Search for the cell housing the specified text and yield its [x, y] center coordinate. 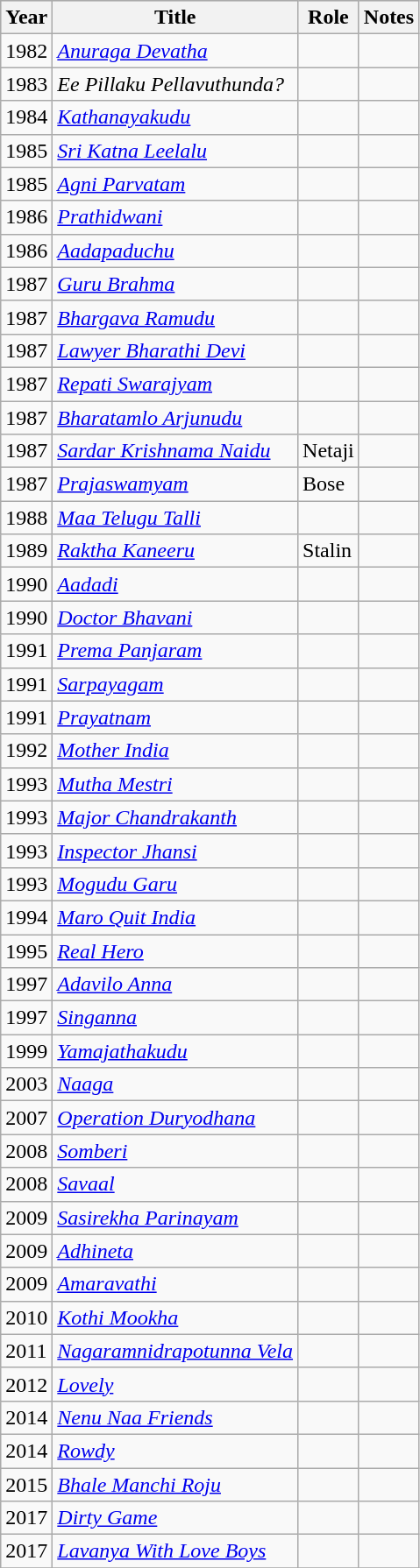
1984 [26, 117]
1989 [26, 551]
Major Chandrakanth [175, 817]
Stalin [329, 551]
2007 [26, 1118]
Aadadi [175, 584]
2010 [26, 1317]
Adavilo Anna [175, 985]
Nagaramnidrapotunna Vela [175, 1351]
1995 [26, 950]
Singanna [175, 1018]
Adhineta [175, 1251]
Yamajathakudu [175, 1051]
Amaravathi [175, 1284]
Bose [329, 484]
Sasirekha Parinayam [175, 1218]
Mutha Mestri [175, 784]
Kothi Mookha [175, 1317]
Doctor Bhavani [175, 618]
1992 [26, 751]
Prema Panjaram [175, 651]
Real Hero [175, 950]
1999 [26, 1051]
Maro Quit India [175, 917]
Bhargava Ramudu [175, 317]
Savaal [175, 1184]
2012 [26, 1384]
Nenu Naa Friends [175, 1417]
Repati Swarajyam [175, 384]
Anuraga Devatha [175, 51]
Netaji [329, 451]
Somberi [175, 1151]
Lavanya With Love Boys [175, 1551]
Raktha Kaneeru [175, 551]
Sarpayagam [175, 684]
Role [329, 18]
1983 [26, 84]
1982 [26, 51]
Prathidwani [175, 217]
Guru Brahma [175, 284]
Year [26, 18]
Sri Katna Leelalu [175, 151]
Maa Telugu Talli [175, 518]
Mogudu Garu [175, 884]
Lawyer Bharathi Devi [175, 350]
2011 [26, 1351]
Aadapaduchu [175, 251]
Agni Parvatam [175, 184]
1988 [26, 518]
Dirty Game [175, 1518]
Sardar Krishnama Naidu [175, 451]
Mother India [175, 751]
Lovely [175, 1384]
Operation Duryodhana [175, 1118]
Prajaswamyam [175, 484]
Title [175, 18]
1994 [26, 917]
Ee Pillaku Pellavuthunda? [175, 84]
2015 [26, 1485]
Inspector Jhansi [175, 851]
2003 [26, 1084]
Bhale Manchi Roju [175, 1485]
Bharatamlo Arjunudu [175, 418]
Rowdy [175, 1451]
Kathanayakudu [175, 117]
Naaga [175, 1084]
Prayatnam [175, 717]
Notes [388, 18]
